Return (X, Y) of the center of cell containing provided text 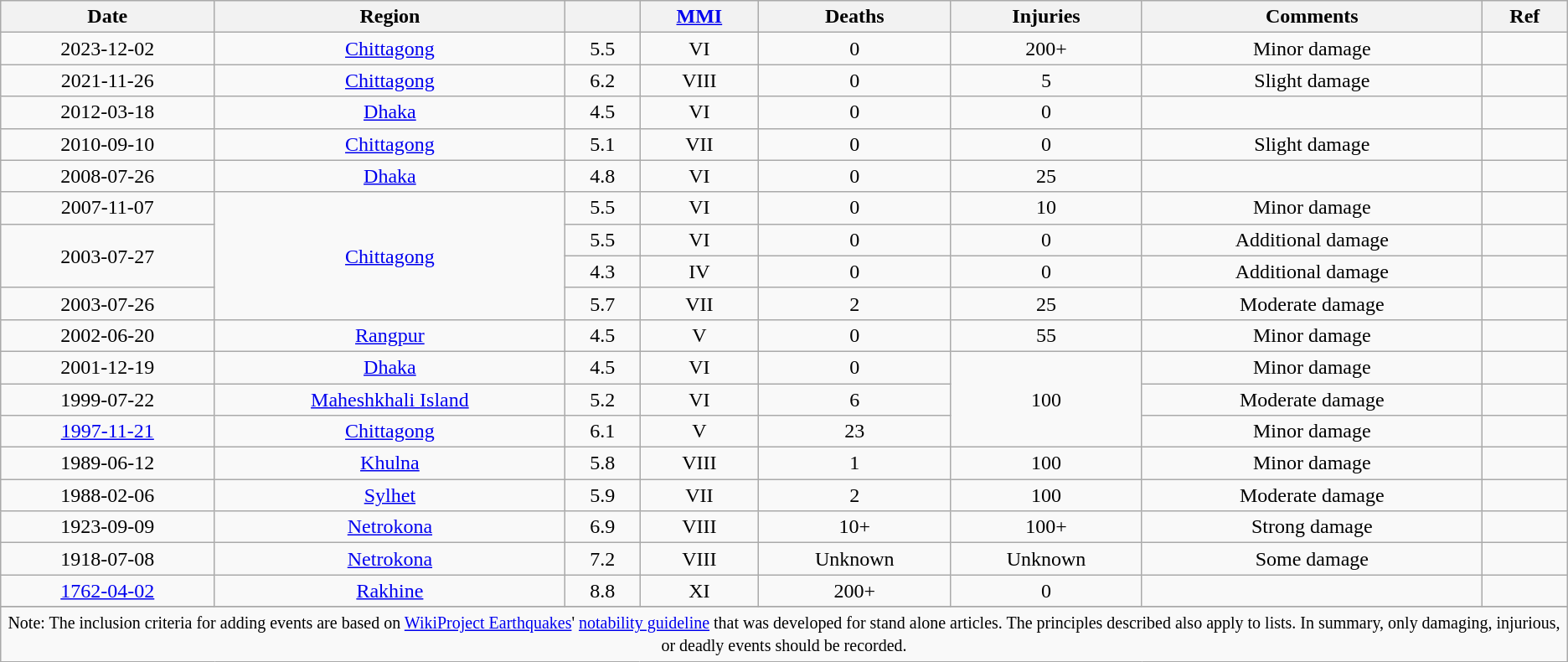
Strong damage (1312, 527)
1923-09-09 (107, 527)
2003-07-26 (107, 303)
Ref (1524, 17)
MMI (699, 17)
55 (1047, 335)
Sylhet (390, 495)
2012-03-18 (107, 112)
1999-07-22 (107, 400)
7.2 (603, 559)
4.8 (603, 176)
XI (699, 591)
6.1 (603, 432)
2007-11-07 (107, 208)
Maheshkhali Island (390, 400)
1918-07-08 (107, 559)
5.9 (603, 495)
Region (390, 17)
5.2 (603, 400)
1989-06-12 (107, 463)
2003-07-27 (107, 256)
1 (854, 463)
IV (699, 272)
2008-07-26 (107, 176)
5.1 (603, 144)
2002-06-20 (107, 335)
6.2 (603, 80)
2023-12-02 (107, 49)
2021-11-26 (107, 80)
Date (107, 17)
1997-11-21 (107, 432)
Deaths (854, 17)
6 (854, 400)
Rangpur (390, 335)
5 (1047, 80)
5.7 (603, 303)
100+ (1047, 527)
Rakhine (390, 591)
23 (854, 432)
10 (1047, 208)
Injuries (1047, 17)
6.9 (603, 527)
5.8 (603, 463)
2001-12-19 (107, 367)
Khulna (390, 463)
Comments (1312, 17)
1762-04-02 (107, 591)
2010-09-10 (107, 144)
1988-02-06 (107, 495)
4.3 (603, 272)
Some damage (1312, 559)
8.8 (603, 591)
10+ (854, 527)
